Return [x, y] of the center of cell containing provided text 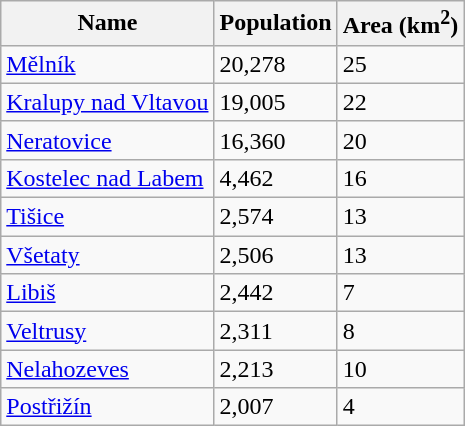
Kralupy nad Vltavou [108, 102]
Nelahozeves [108, 369]
4 [400, 407]
Libiš [108, 293]
Veltrusy [108, 331]
25 [400, 64]
2,574 [276, 217]
20 [400, 140]
Area (km2) [400, 24]
2,213 [276, 369]
22 [400, 102]
Mělník [108, 64]
19,005 [276, 102]
20,278 [276, 64]
8 [400, 331]
2,007 [276, 407]
16 [400, 178]
Kostelec nad Labem [108, 178]
Postřižín [108, 407]
2,506 [276, 255]
2,311 [276, 331]
Population [276, 24]
7 [400, 293]
10 [400, 369]
Všetaty [108, 255]
Name [108, 24]
2,442 [276, 293]
16,360 [276, 140]
Tišice [108, 217]
Neratovice [108, 140]
4,462 [276, 178]
